Output the [x, y] coordinate of the center of the cell containing the given text.  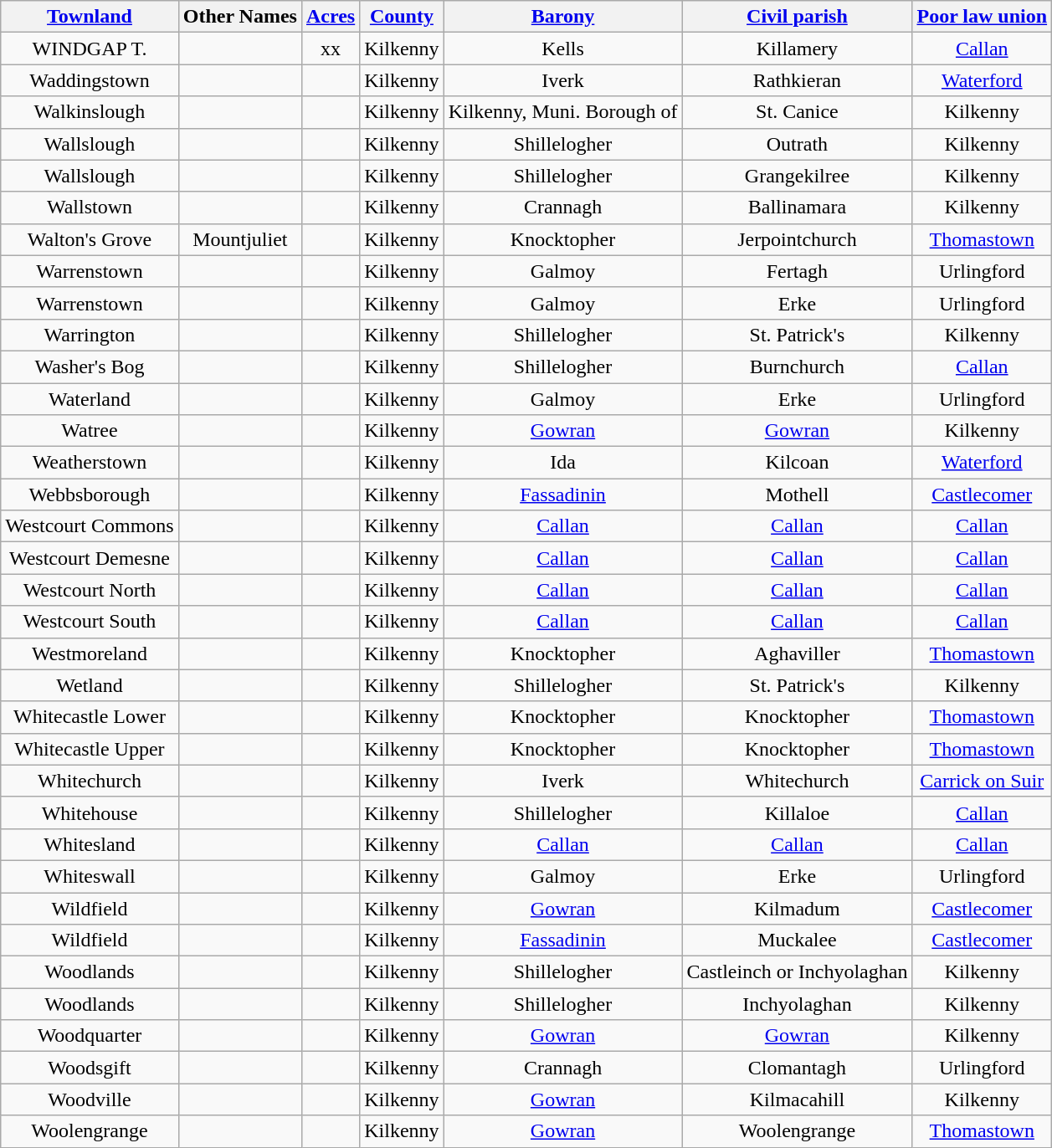
Whitecastle Lower [90, 717]
Killaloe [797, 812]
Other Names [239, 17]
Whiteswall [90, 876]
Civil parish [797, 17]
Townland [90, 17]
Weatherstown [90, 463]
Kilmacahill [797, 1099]
Woodsgift [90, 1068]
St. Canice [797, 112]
Westcourt North [90, 590]
Barony [562, 17]
Woodquarter [90, 1036]
Kells [562, 49]
Kilkenny, Muni. Borough of [562, 112]
Wetland [90, 685]
Mothell [797, 495]
Whitesland [90, 844]
Ballinamara [797, 208]
Inchyolaghan [797, 1004]
Warrington [90, 335]
Waddingstown [90, 80]
Jerpointchurch [797, 239]
Westcourt Demesne [90, 558]
Woodville [90, 1099]
Burnchurch [797, 366]
WINDGAP T. [90, 49]
Clomantagh [797, 1068]
Acres [330, 17]
Carrick on Suir [983, 781]
Muckalee [797, 940]
Kilcoan [797, 463]
xx [330, 49]
Ida [562, 463]
Poor law union [983, 17]
Watree [90, 431]
Castleinch or Inchyolaghan [797, 972]
Kilmadum [797, 908]
Wallstown [90, 208]
Aghaviller [797, 653]
Westcourt Commons [90, 526]
Whitehouse [90, 812]
Mountjuliet [239, 239]
County [402, 17]
Rathkieran [797, 80]
Fertagh [797, 271]
Webbsborough [90, 495]
Washer's Bog [90, 366]
Westcourt South [90, 622]
Walkinslough [90, 112]
Grangekilree [797, 176]
Westmoreland [90, 653]
Whitecastle Upper [90, 749]
Walton's Grove [90, 239]
Outrath [797, 144]
Waterland [90, 399]
Killamery [797, 49]
